Locate the cell with the specified text and output its [X, Y] center coordinate. 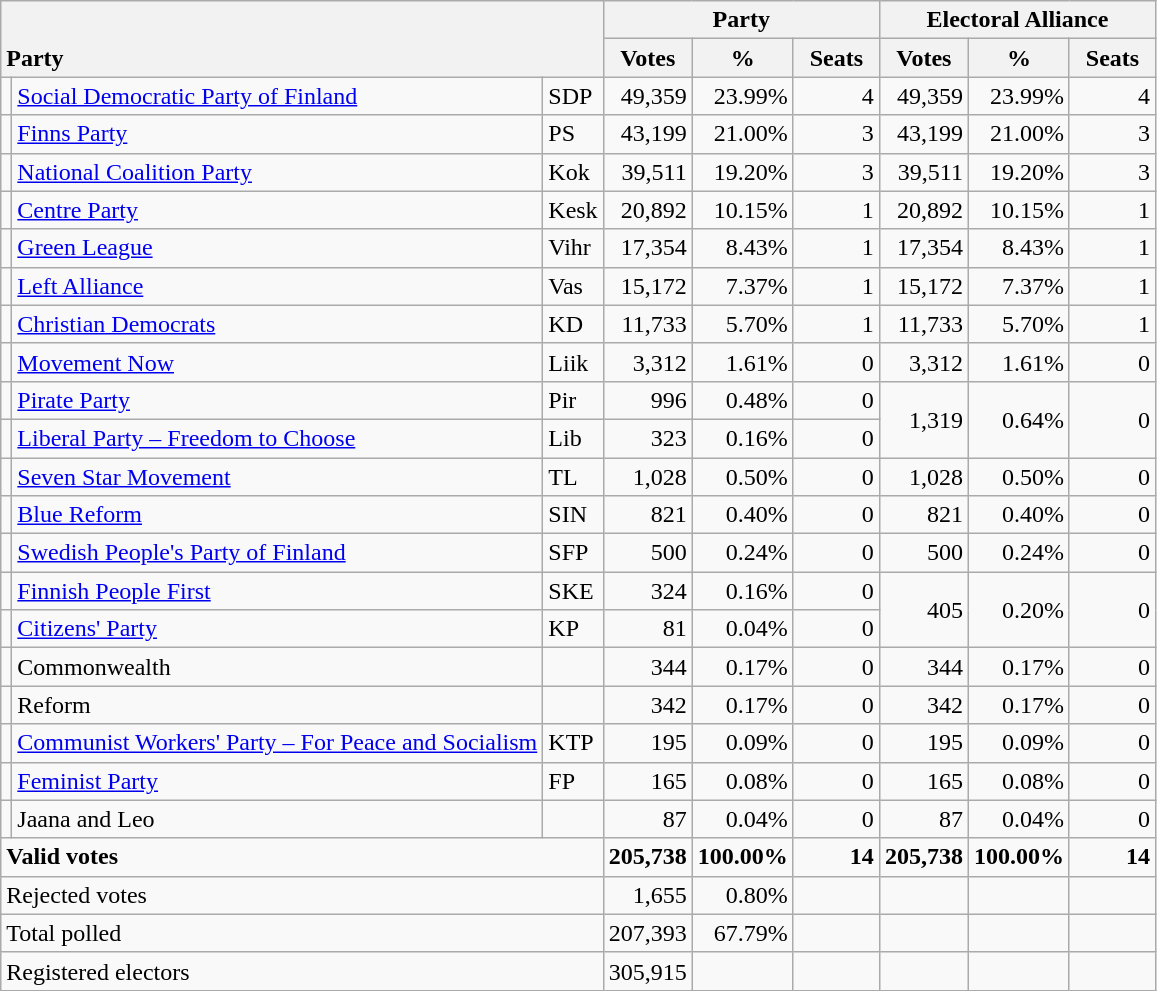
323 [648, 438]
KP [573, 629]
Social Democratic Party of Finland [278, 96]
KD [573, 324]
305,915 [648, 971]
207,393 [648, 933]
Communist Workers' Party – For Peace and Socialism [278, 743]
Movement Now [278, 362]
0.20% [1018, 610]
TL [573, 477]
Reform [278, 705]
0.80% [742, 895]
67.79% [742, 933]
Swedish People's Party of Finland [278, 553]
FP [573, 781]
Feminist Party [278, 781]
Vihr [573, 248]
SDP [573, 96]
Seven Star Movement [278, 477]
Commonwealth [278, 667]
SKE [573, 591]
Kesk [573, 210]
Registered electors [302, 971]
Citizens' Party [278, 629]
Liberal Party – Freedom to Choose [278, 438]
Vas [573, 286]
Jaana and Leo [278, 819]
1,655 [648, 895]
Lib [573, 438]
Blue Reform [278, 515]
Pirate Party [278, 400]
Green League [278, 248]
Centre Party [278, 210]
0.48% [742, 400]
Christian Democrats [278, 324]
1,319 [924, 419]
Electoral Alliance [1017, 20]
PS [573, 134]
81 [648, 629]
KTP [573, 743]
SIN [573, 515]
Valid votes [302, 857]
Finns Party [278, 134]
National Coalition Party [278, 172]
Liik [573, 362]
Left Alliance [278, 286]
SFP [573, 553]
Rejected votes [302, 895]
Finnish People First [278, 591]
405 [924, 610]
0.64% [1018, 419]
Total polled [302, 933]
Kok [573, 172]
324 [648, 591]
996 [648, 400]
Pir [573, 400]
